Return (X, Y) of the center of cell containing provided text 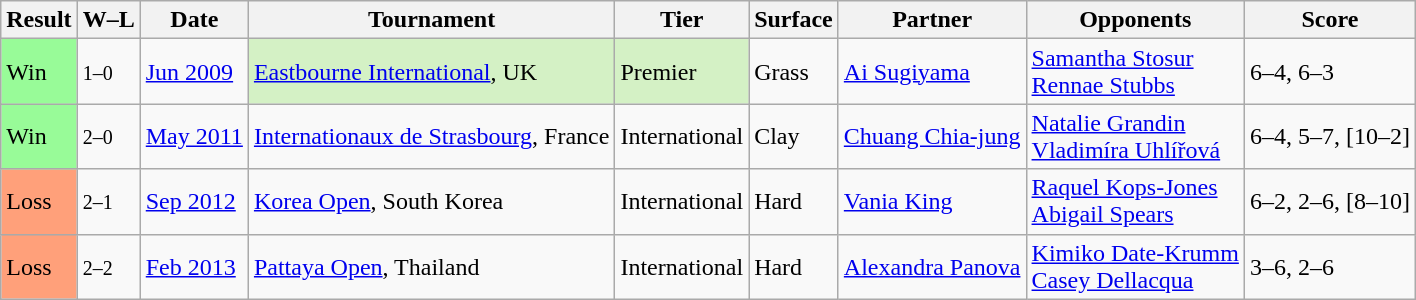
Kimiko Date-Krumm Casey Dellacqua (1135, 266)
Premier (682, 72)
May 2011 (194, 136)
Pattaya Open, Thailand (432, 266)
Clay (794, 136)
Ai Sugiyama (932, 72)
2–1 (108, 202)
Tier (682, 20)
Tournament (432, 20)
6–4, 6–3 (1330, 72)
Sep 2012 (194, 202)
Eastbourne International, UK (432, 72)
Result (39, 20)
Natalie Grandin Vladimíra Uhlířová (1135, 136)
W–L (108, 20)
Surface (794, 20)
Chuang Chia-jung (932, 136)
Alexandra Panova (932, 266)
Korea Open, South Korea (432, 202)
Vania King (932, 202)
2–2 (108, 266)
Date (194, 20)
Jun 2009 (194, 72)
Internationaux de Strasbourg, France (432, 136)
Grass (794, 72)
6–2, 2–6, [8–10] (1330, 202)
3–6, 2–6 (1330, 266)
6–4, 5–7, [10–2] (1330, 136)
Samantha Stosur Rennae Stubbs (1135, 72)
Partner (932, 20)
1–0 (108, 72)
Score (1330, 20)
Feb 2013 (194, 266)
2–0 (108, 136)
Opponents (1135, 20)
Raquel Kops-Jones Abigail Spears (1135, 202)
